Detect which cell encompasses the target text, then output its [x, y] center coordinate. 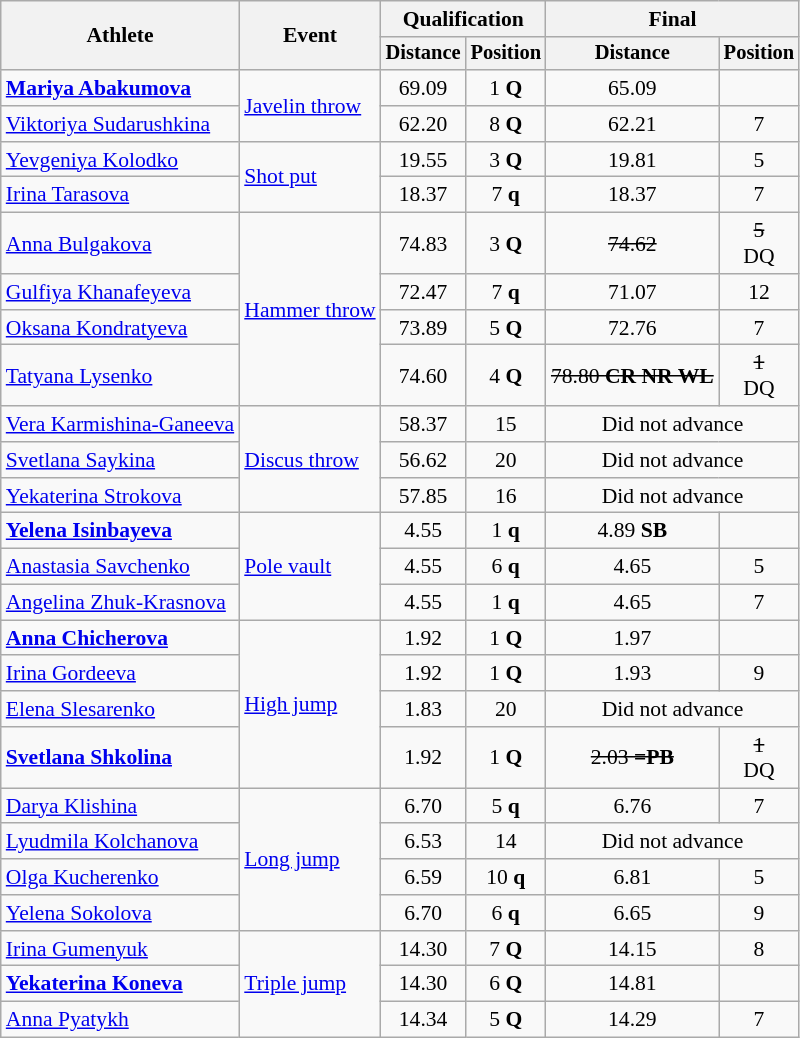
Final [672, 19]
65.09 [632, 88]
Irina Gumenyuk [120, 949]
58.37 [424, 424]
Svetlana Shkolina [120, 758]
74.83 [424, 244]
16 [506, 496]
Yelena Sokolova [120, 913]
14.15 [632, 949]
Gulfiya Khanafeyeva [120, 292]
Olga Kucherenko [120, 877]
5 q [506, 806]
14.34 [424, 1020]
Irina Gordeeva [120, 674]
15 [506, 424]
Tatyana Lysenko [120, 376]
6.76 [632, 806]
Anna Pyatykh [120, 1020]
19.81 [632, 160]
5DQ [759, 244]
14 [506, 842]
Discus throw [310, 460]
Lyudmila Kolchanova [120, 842]
Pole vault [310, 566]
Yevgeniya Kolodko [120, 160]
Angelina Zhuk-Krasnova [120, 603]
69.09 [424, 88]
Shot put [310, 178]
Anastasia Savchenko [120, 567]
6.81 [632, 877]
Hammer throw [310, 310]
Elena Slesarenko [120, 709]
62.20 [424, 124]
6.59 [424, 877]
Athlete [120, 36]
Long jump [310, 859]
1.83 [424, 709]
Viktoriya Sudarushkina [120, 124]
4 Q [506, 376]
High jump [310, 704]
14.81 [632, 984]
6 Q [506, 984]
Oksana Kondratyeva [120, 328]
57.85 [424, 496]
Javelin throw [310, 106]
71.07 [632, 292]
1.97 [632, 638]
8 [759, 949]
Triple jump [310, 984]
14.29 [632, 1020]
7 Q [506, 949]
4.89 SB [632, 531]
72.76 [632, 328]
19.55 [424, 160]
Yelena Isinbayeva [120, 531]
62.21 [632, 124]
12 [759, 292]
Anna Chicherova [120, 638]
Anna Bulgakova [120, 244]
Darya Klishina [120, 806]
1.93 [632, 674]
72.47 [424, 292]
Yekaterina Koneva [120, 984]
8 Q [506, 124]
73.89 [424, 328]
2.03 =PB [632, 758]
74.62 [632, 244]
Svetlana Saykina [120, 460]
6.53 [424, 842]
74.60 [424, 376]
Qualification [464, 19]
Yekaterina Strokova [120, 496]
Irina Tarasova [120, 195]
10 q [506, 877]
6.65 [632, 913]
Event [310, 36]
78.80 CR NR WL [632, 376]
Mariya Abakumova [120, 88]
Vera Karmishina-Ganeeva [120, 424]
56.62 [424, 460]
